Find where the given text appears and provide that cell's center as [X, Y] coordinate. 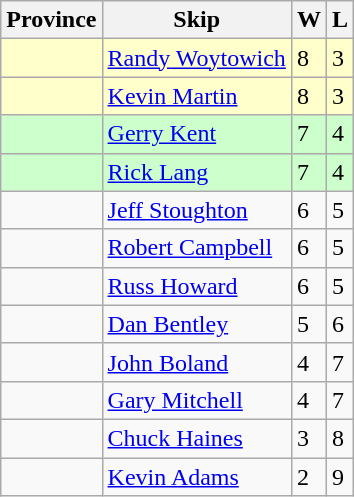
9 [340, 477]
Kevin Adams [196, 477]
Province [52, 20]
Randy Woytowich [196, 58]
Rick Lang [196, 172]
W [308, 20]
Russ Howard [196, 286]
John Boland [196, 362]
Jeff Stoughton [196, 210]
Gerry Kent [196, 134]
Dan Bentley [196, 324]
2 [308, 477]
Chuck Haines [196, 438]
Robert Campbell [196, 248]
Kevin Martin [196, 96]
L [340, 20]
Gary Mitchell [196, 400]
Skip [196, 20]
